Identify which cell holds the provided text, then report its (x, y) central coordinate. 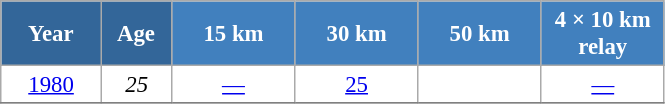
1980 (52, 85)
50 km (480, 34)
Age (136, 34)
30 km (356, 34)
Year (52, 34)
4 × 10 km relay (602, 34)
15 km (234, 34)
